From the cell containing the given text, extract its center point as (X, Y) coordinate. 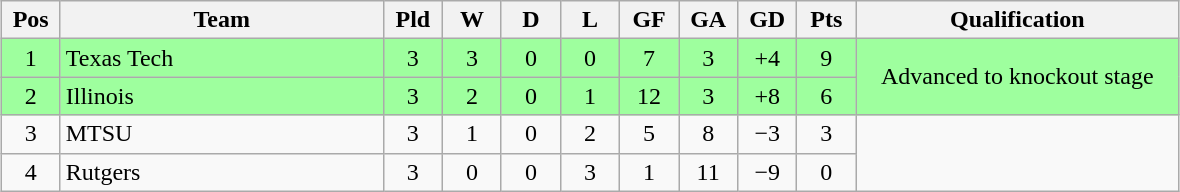
MTSU (222, 134)
Pos (30, 20)
Qualification (1018, 20)
Team (222, 20)
L (590, 20)
−3 (768, 134)
11 (708, 172)
−9 (768, 172)
Texas Tech (222, 58)
Pts (826, 20)
4 (30, 172)
Pld (412, 20)
+8 (768, 96)
6 (826, 96)
+4 (768, 58)
5 (650, 134)
Advanced to knockout stage (1018, 77)
7 (650, 58)
D (530, 20)
GF (650, 20)
GA (708, 20)
Rutgers (222, 172)
W (472, 20)
9 (826, 58)
Illinois (222, 96)
GD (768, 20)
12 (650, 96)
8 (708, 134)
